Scan for the cell matching the given text and deliver its [x, y] coordinate at center. 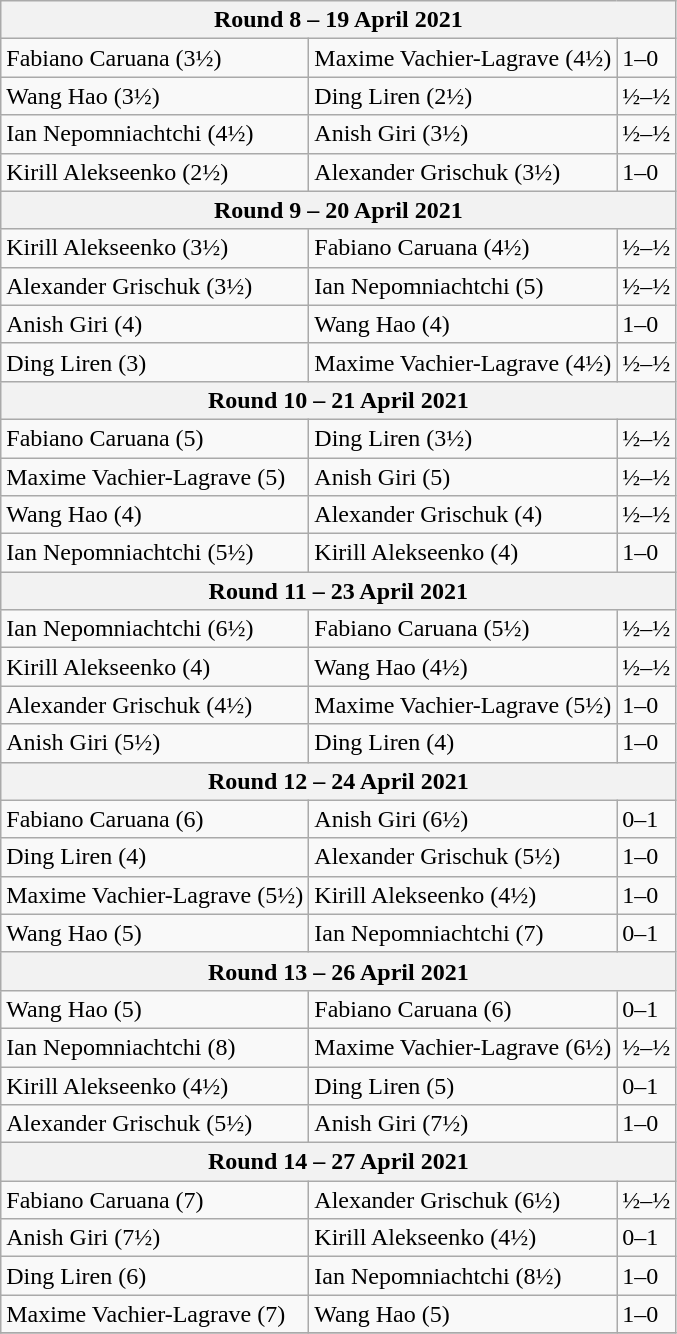
Maxime Vachier-Lagrave (5) [155, 477]
Ian Nepomniachtchi (5½) [155, 553]
Kirill Alekseenko (3½) [155, 248]
Anish Giri (3½) [463, 134]
Maxime Vachier-Lagrave (7) [155, 1314]
Ian Nepomniachtchi (8½) [463, 1276]
Fabiano Caruana (4½) [463, 248]
Ian Nepomniachtchi (7) [463, 933]
Round 14 – 27 April 2021 [338, 1162]
Alexander Grischuk (4) [463, 515]
Round 13 – 26 April 2021 [338, 971]
Anish Giri (5) [463, 477]
Round 10 – 21 April 2021 [338, 400]
Ding Liren (5) [463, 1085]
Fabiano Caruana (5) [155, 438]
Round 11 – 23 April 2021 [338, 591]
Ding Liren (2½) [463, 96]
Ding Liren (3½) [463, 438]
Ian Nepomniachtchi (5) [463, 286]
Ian Nepomniachtchi (4½) [155, 134]
Anish Giri (4) [155, 324]
Fabiano Caruana (3½) [155, 58]
Anish Giri (6½) [463, 819]
Fabiano Caruana (5½) [463, 629]
Wang Hao (4½) [463, 667]
Ding Liren (6) [155, 1276]
Alexander Grischuk (6½) [463, 1200]
Maxime Vachier-Lagrave (6½) [463, 1047]
Anish Giri (5½) [155, 743]
Round 12 – 24 April 2021 [338, 781]
Ian Nepomniachtchi (6½) [155, 629]
Ding Liren (3) [155, 362]
Fabiano Caruana (7) [155, 1200]
Round 8 – 19 April 2021 [338, 20]
Round 9 – 20 April 2021 [338, 210]
Kirill Alekseenko (2½) [155, 172]
Wang Hao (3½) [155, 96]
Ian Nepomniachtchi (8) [155, 1047]
Alexander Grischuk (4½) [155, 705]
